Detect which cell encompasses the target text, then output its (X, Y) center coordinate. 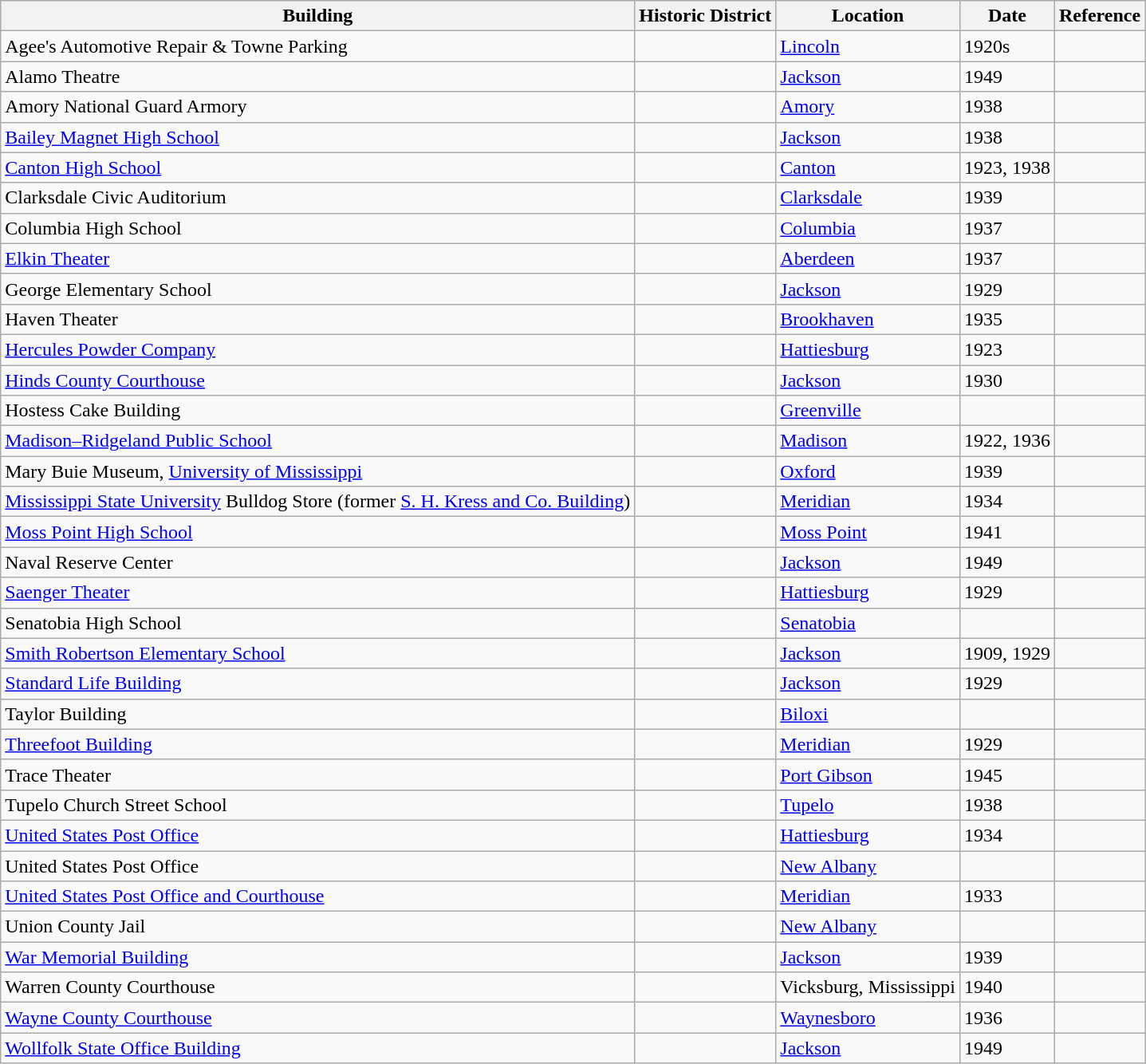
Historic District (705, 16)
Columbia High School (317, 228)
Columbia (868, 228)
Tupelo Church Street School (317, 805)
1930 (1006, 380)
Madison (868, 441)
Biloxi (868, 714)
Oxford (868, 471)
Clarksdale (868, 198)
Haven Theater (317, 319)
United States Post Office and Courthouse (317, 897)
Senatobia (868, 623)
1935 (1006, 319)
Hostess Cake Building (317, 411)
Hercules Powder Company (317, 349)
Vicksburg, Mississippi (868, 987)
Wayne County Courthouse (317, 1018)
Amory National Guard Armory (317, 107)
Taylor Building (317, 714)
Senatobia High School (317, 623)
Mississippi State University Bulldog Store (former S. H. Kress and Co. Building) (317, 502)
Warren County Courthouse (317, 987)
Waynesboro (868, 1018)
Canton High School (317, 167)
Lincoln (868, 46)
Hinds County Courthouse (317, 380)
Naval Reserve Center (317, 562)
Smith Robertson Elementary School (317, 653)
1922, 1936 (1006, 441)
George Elementary School (317, 289)
War Memorial Building (317, 957)
Bailey Magnet High School (317, 137)
Madison–Ridgeland Public School (317, 441)
Reference (1099, 16)
Brookhaven (868, 319)
Greenville (868, 411)
Port Gibson (868, 774)
1941 (1006, 532)
Union County Jail (317, 927)
1945 (1006, 774)
1940 (1006, 987)
Tupelo (868, 805)
Aberdeen (868, 258)
Alamo Theatre (317, 77)
Date (1006, 16)
Amory (868, 107)
Agee's Automotive Repair & Towne Parking (317, 46)
1920s (1006, 46)
1923 (1006, 349)
Mary Buie Museum, University of Mississippi (317, 471)
Building (317, 16)
Moss Point (868, 532)
1936 (1006, 1018)
Clarksdale Civic Auditorium (317, 198)
1923, 1938 (1006, 167)
1933 (1006, 897)
Trace Theater (317, 774)
Threefoot Building (317, 744)
Moss Point High School (317, 532)
Saenger Theater (317, 593)
Elkin Theater (317, 258)
Standard Life Building (317, 684)
Location (868, 16)
1909, 1929 (1006, 653)
Wollfolk State Office Building (317, 1048)
Canton (868, 167)
